From the cell containing the given text, extract its center point as [X, Y] coordinate. 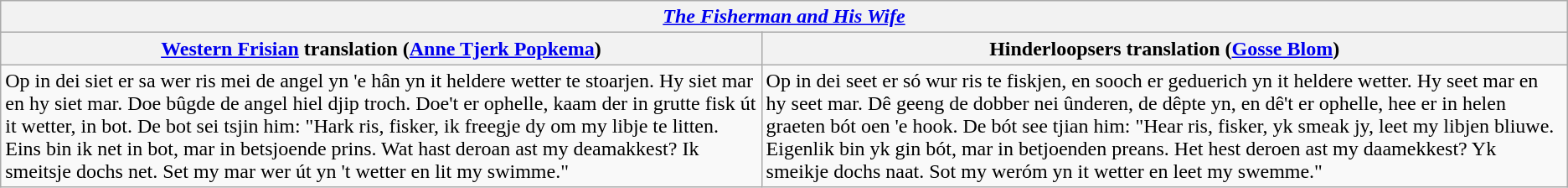
Hinderloopsers translation (Gosse Blom) [1164, 49]
Western Frisian translation (Anne Tjerk Popkema) [381, 49]
The Fisherman and His Wife [784, 17]
